Determine the (x, y) coordinate at the center of the cell enclosing the given text.  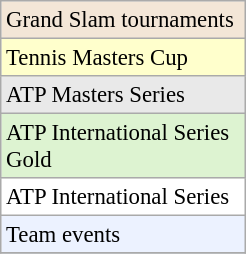
Team events (124, 235)
Grand Slam tournaments (124, 20)
ATP International Series (124, 197)
Tennis Masters Cup (124, 58)
ATP International Series Gold (124, 146)
ATP Masters Series (124, 95)
